Return (X, Y) of the center of cell containing provided text 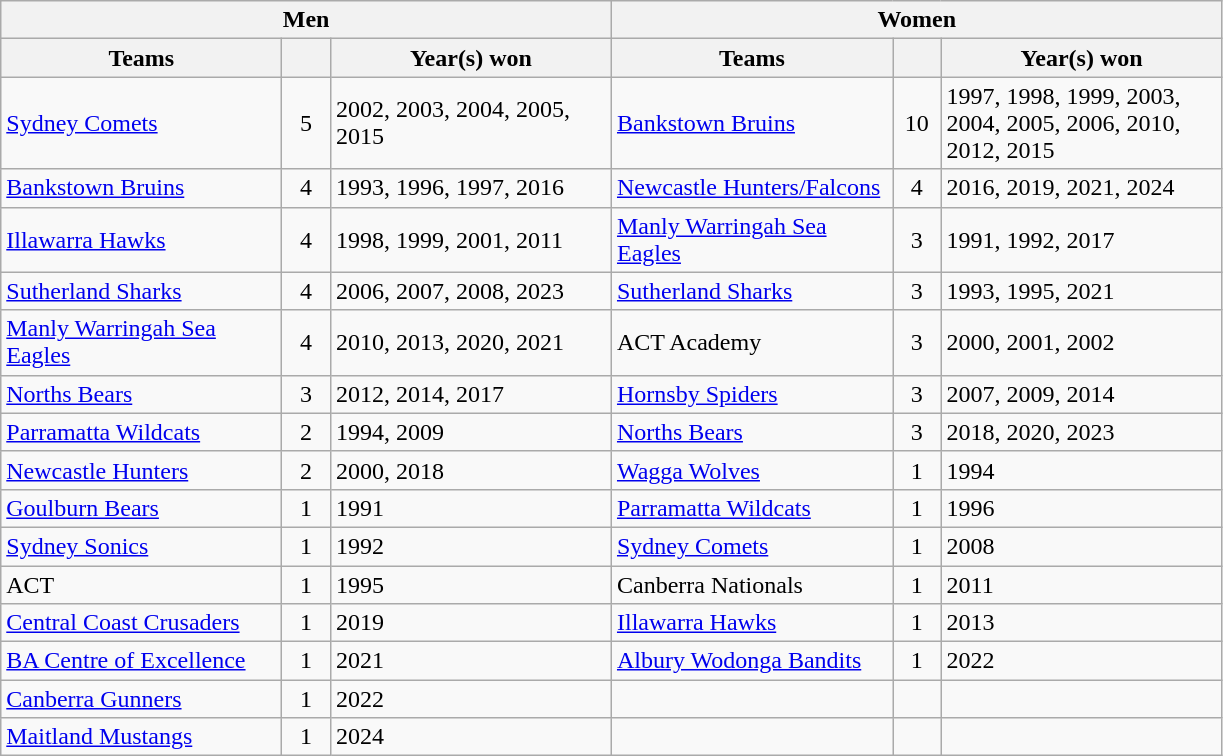
1992 (470, 546)
Women (916, 20)
Goulburn Bears (142, 508)
10 (916, 123)
2000, 2001, 2002 (1082, 342)
1998, 1999, 2001, 2011 (470, 240)
1994 (1082, 470)
2007, 2009, 2014 (1082, 394)
Newcastle Hunters/Falcons (752, 188)
1991 (470, 508)
1993, 1996, 1997, 2016 (470, 188)
1994, 2009 (470, 432)
Canberra Nationals (752, 585)
Albury Wodonga Bandits (752, 661)
2018, 2020, 2023 (1082, 432)
1996 (1082, 508)
2000, 2018 (470, 470)
2008 (1082, 546)
ACT (142, 585)
2010, 2013, 2020, 2021 (470, 342)
Men (306, 20)
2021 (470, 661)
2013 (1082, 623)
2016, 2019, 2021, 2024 (1082, 188)
1993, 1995, 2021 (1082, 291)
2002, 2003, 2004, 2005, 2015 (470, 123)
2006, 2007, 2008, 2023 (470, 291)
1997, 1998, 1999, 2003, 2004, 2005, 2006, 2010, 2012, 2015 (1082, 123)
Hornsby Spiders (752, 394)
Canberra Gunners (142, 699)
Wagga Wolves (752, 470)
1995 (470, 585)
Maitland Mustangs (142, 737)
1991, 1992, 2017 (1082, 240)
Sydney Sonics (142, 546)
2011 (1082, 585)
2012, 2014, 2017 (470, 394)
Newcastle Hunters (142, 470)
5 (306, 123)
BA Centre of Excellence (142, 661)
ACT Academy (752, 342)
2024 (470, 737)
Central Coast Crusaders (142, 623)
2019 (470, 623)
